Locate the cell with the specified text and output its [x, y] center coordinate. 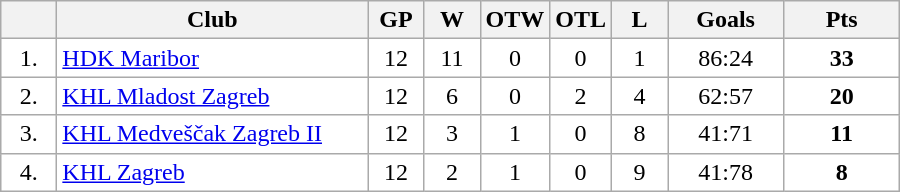
W [452, 20]
3. [29, 134]
KHL Medveščak Zagreb II [212, 134]
GP [396, 20]
20 [842, 96]
33 [842, 58]
62:57 [726, 96]
KHL Mladost Zagreb [212, 96]
4. [29, 172]
OTL [581, 20]
Goals [726, 20]
86:24 [726, 58]
41:78 [726, 172]
HDK Maribor [212, 58]
41:71 [726, 134]
Pts [842, 20]
3 [452, 134]
OTW [515, 20]
KHL Zagreb [212, 172]
2. [29, 96]
L [640, 20]
1. [29, 58]
9 [640, 172]
4 [640, 96]
Club [212, 20]
6 [452, 96]
